For the text-containing cell, return its midpoint in [X, Y] coordinate format. 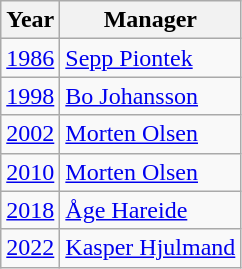
2002 [30, 134]
2018 [30, 210]
1986 [30, 58]
Åge Hareide [150, 210]
Sepp Piontek [150, 58]
Year [30, 20]
Manager [150, 20]
2022 [30, 248]
1998 [30, 96]
Bo Johansson [150, 96]
Kasper Hjulmand [150, 248]
2010 [30, 172]
